Return the (X, Y) coordinate for the center point of the cell that contains the specified text.  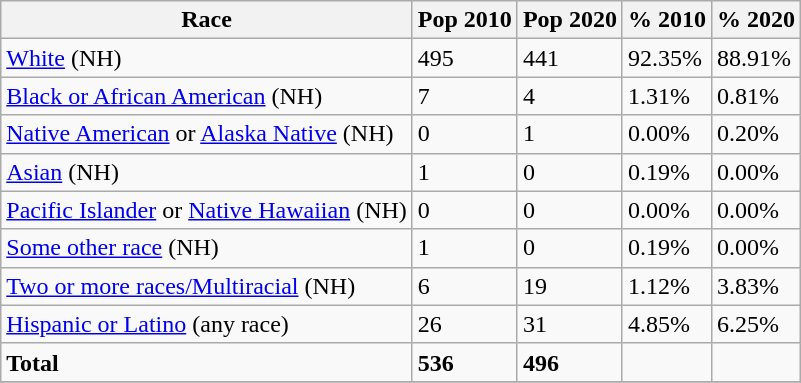
0.81% (756, 96)
Some other race (NH) (207, 248)
536 (464, 362)
7 (464, 96)
31 (570, 324)
% 2010 (666, 20)
Hispanic or Latino (any race) (207, 324)
3.83% (756, 286)
Asian (NH) (207, 172)
Total (207, 362)
% 2020 (756, 20)
0.20% (756, 134)
1.12% (666, 286)
1.31% (666, 96)
4 (570, 96)
Native American or Alaska Native (NH) (207, 134)
Pacific Islander or Native Hawaiian (NH) (207, 210)
Pop 2020 (570, 20)
6.25% (756, 324)
441 (570, 58)
Two or more races/Multiracial (NH) (207, 286)
26 (464, 324)
Race (207, 20)
495 (464, 58)
6 (464, 286)
White (NH) (207, 58)
4.85% (666, 324)
19 (570, 286)
92.35% (666, 58)
88.91% (756, 58)
Pop 2010 (464, 20)
Black or African American (NH) (207, 96)
496 (570, 362)
